Provide the [X, Y] coordinate of the cell's center where the given text is located.  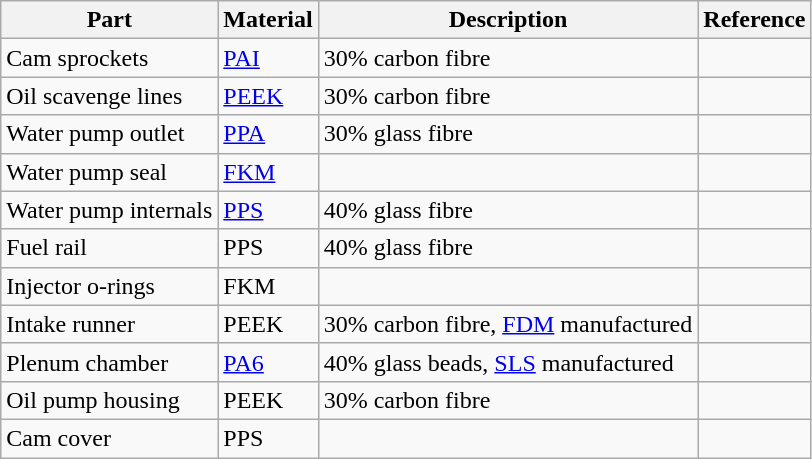
Water pump seal [110, 172]
PAI [268, 58]
Oil pump housing [110, 400]
Intake runner [110, 324]
Part [110, 20]
Water pump outlet [110, 134]
Cam sprockets [110, 58]
30% glass fibre [508, 134]
30% carbon fibre, FDM manufactured [508, 324]
Cam cover [110, 438]
Water pump internals [110, 210]
Description [508, 20]
Injector o-rings [110, 286]
PA6 [268, 362]
Oil scavenge lines [110, 96]
PPA [268, 134]
Material [268, 20]
Reference [754, 20]
Plenum chamber [110, 362]
40% glass beads, SLS manufactured [508, 362]
Fuel rail [110, 248]
